Determine the [X, Y] coordinate at the center of the cell enclosing the given text.  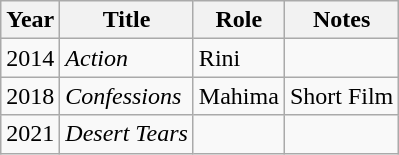
Mahima [238, 96]
Desert Tears [127, 134]
Action [127, 58]
Title [127, 20]
2014 [30, 58]
Notes [341, 20]
2018 [30, 96]
Confessions [127, 96]
Short Film [341, 96]
Rini [238, 58]
Year [30, 20]
2021 [30, 134]
Role [238, 20]
